Extract the [x, y] coordinate from the center of the cell holding the provided text.  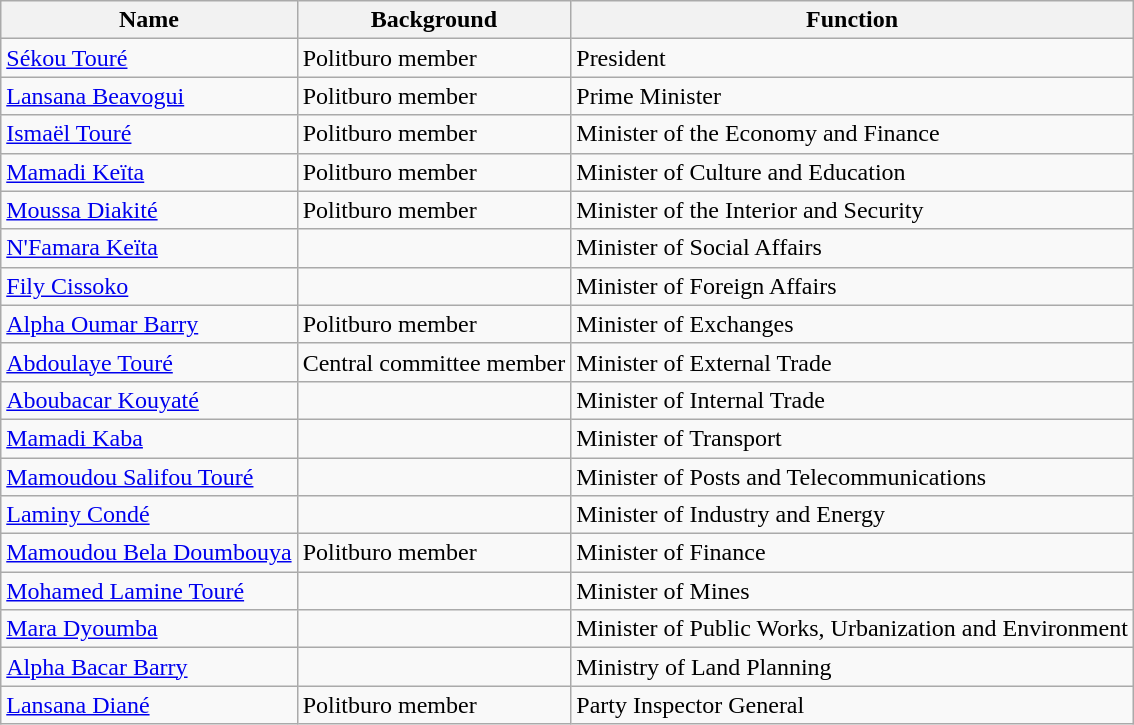
Party Inspector General [852, 705]
Minister of the Interior and Security [852, 210]
Abdoulaye Touré [149, 362]
Minister of Industry and Energy [852, 515]
Central committee member [434, 362]
Minister of the Economy and Finance [852, 134]
Sékou Touré [149, 58]
Mamoudou Bela Doumbouya [149, 553]
Minister of External Trade [852, 362]
Fily Cissoko [149, 286]
Mamoudou Salifou Touré [149, 477]
Minister of Transport [852, 438]
Aboubacar Kouyaté [149, 400]
Mohamed Lamine Touré [149, 591]
Minister of Foreign Affairs [852, 286]
Minister of Internal Trade [852, 400]
Alpha Bacar Barry [149, 667]
Minister of Public Works, Urbanization and Environment [852, 629]
Minister of Finance [852, 553]
Laminy Condé [149, 515]
Ministry of Land Planning [852, 667]
Minister of Exchanges [852, 324]
President [852, 58]
Lansana Diané [149, 705]
Minister of Culture and Education [852, 172]
Function [852, 20]
Prime Minister [852, 96]
Minister of Social Affairs [852, 248]
Name [149, 20]
Alpha Oumar Barry [149, 324]
Minister of Posts and Telecommunications [852, 477]
Mamadi Keïta [149, 172]
Mara Dyoumba [149, 629]
Ismaël Touré [149, 134]
Minister of Mines [852, 591]
Lansana Beavogui [149, 96]
Mamadi Kaba [149, 438]
N'Famara Keïta [149, 248]
Moussa Diakité [149, 210]
Background [434, 20]
